Provide the [X, Y] coordinate of the cell's center where the given text is located.  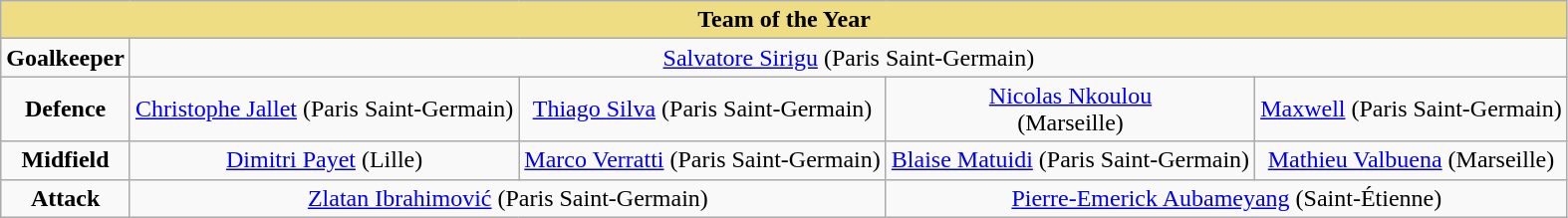
Pierre-Emerick Aubameyang (Saint-Étienne) [1226, 198]
Blaise Matuidi (Paris Saint-Germain) [1070, 160]
Nicolas Nkoulou(Marseille) [1070, 109]
Zlatan Ibrahimović (Paris Saint-Germain) [508, 198]
Maxwell (Paris Saint-Germain) [1412, 109]
Attack [66, 198]
Team of the Year [785, 20]
Midfield [66, 160]
Dimitri Payet (Lille) [324, 160]
Marco Verratti (Paris Saint-Germain) [703, 160]
Thiago Silva (Paris Saint-Germain) [703, 109]
Salvatore Sirigu (Paris Saint-Germain) [849, 58]
Christophe Jallet (Paris Saint-Germain) [324, 109]
Goalkeeper [66, 58]
Defence [66, 109]
Mathieu Valbuena (Marseille) [1412, 160]
